Determine the (X, Y) coordinate at the center of the cell enclosing the given text.  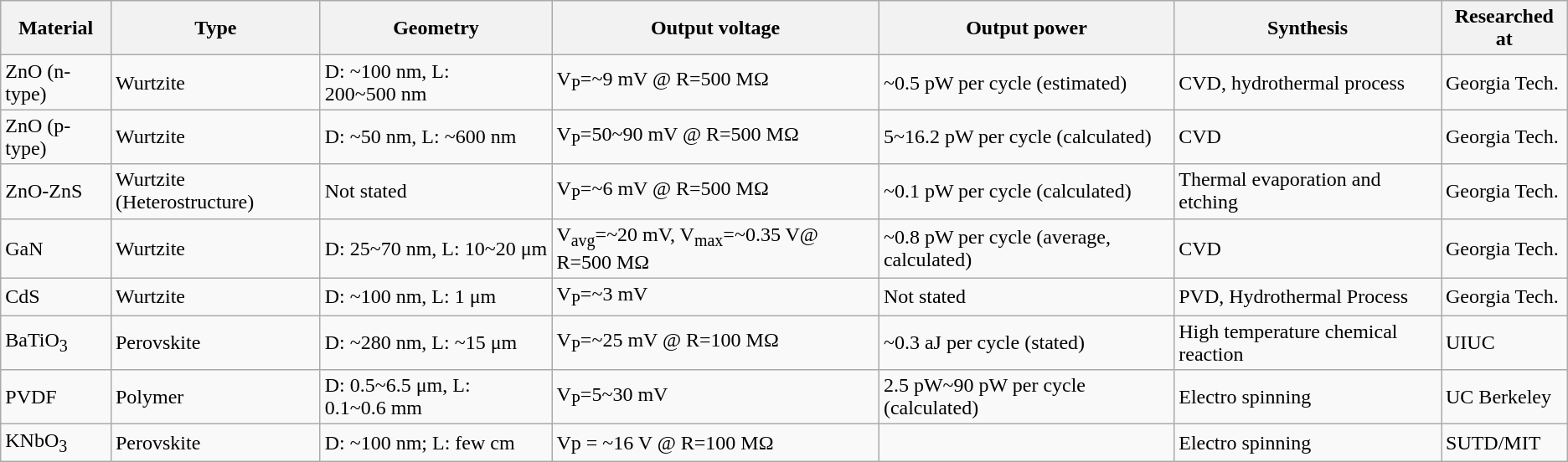
CdS (56, 296)
D: ~100 nm, L: 200~500 nm (436, 82)
High temperature chemical reaction (1308, 343)
D: ~100 nm, L: 1 μm (436, 296)
ZnO (p-type) (56, 137)
VP=~6 mV @ R=500 MΩ (715, 191)
ZnO-ZnS (56, 191)
Researched at (1504, 28)
Type (215, 28)
GaN (56, 248)
D: ~50 nm, L: ~600 nm (436, 137)
Vavg=~20 mV, Vmax=~0.35 V@ R=500 MΩ (715, 248)
PVD, Hydrothermal Process (1308, 296)
PVDF (56, 397)
D: 25~70 nm, L: 10~20 μm (436, 248)
D: ~280 nm, L: ~15 μm (436, 343)
Output power (1026, 28)
VP=~25 mV @ R=100 MΩ (715, 343)
~0.1 pW per cycle (calculated) (1026, 191)
Wurtzite (Heterostructure) (215, 191)
5~16.2 pW per cycle (calculated) (1026, 137)
Vp = ~16 V @ R=100 MΩ (715, 443)
Output voltage (715, 28)
CVD, hydrothermal process (1308, 82)
Material (56, 28)
SUTD/MIT (1504, 443)
ZnO (n-type) (56, 82)
~0.3 aJ per cycle (stated) (1026, 343)
UIUC (1504, 343)
VP=~3 mV (715, 296)
UC Berkeley (1504, 397)
~0.5 pW per cycle (estimated) (1026, 82)
2.5 pW~90 pW per cycle (calculated) (1026, 397)
VP=5~30 mV (715, 397)
Polymer (215, 397)
Synthesis (1308, 28)
VP=50~90 mV @ R=500 MΩ (715, 137)
Thermal evaporation and etching (1308, 191)
Geometry (436, 28)
BaTiO3 (56, 343)
D: 0.5~6.5 μm, L: 0.1~0.6 mm (436, 397)
D: ~100 nm; L: few cm (436, 443)
VP=~9 mV @ R=500 MΩ (715, 82)
KNbO3 (56, 443)
~0.8 pW per cycle (average, calculated) (1026, 248)
